Locate the cell with the specified text and output its [X, Y] center coordinate. 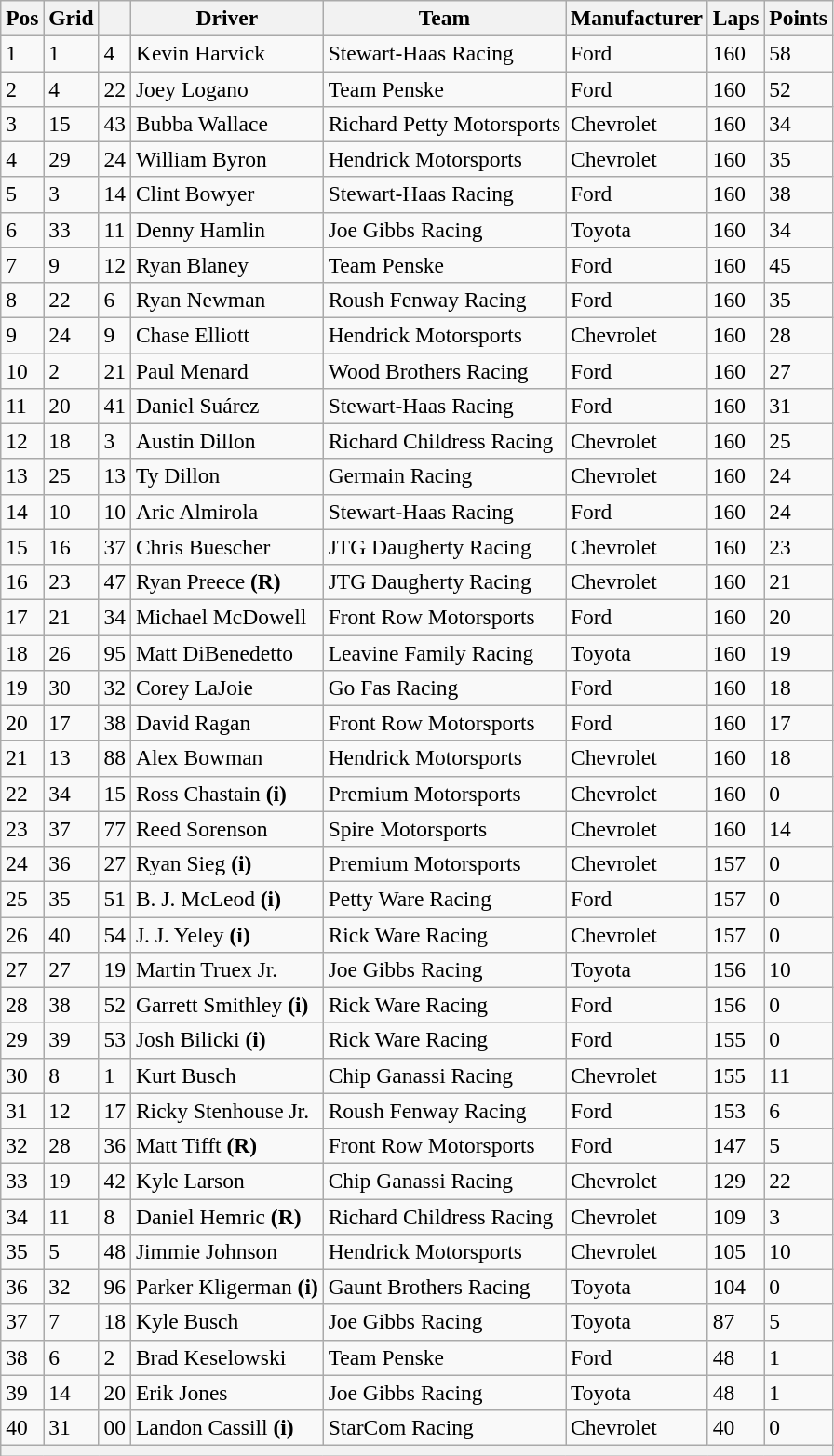
Germain Racing [444, 476]
Ricky Stenhouse Jr. [227, 1111]
105 [735, 1251]
47 [114, 581]
Garrett Smithley (i) [227, 1005]
Kevin Harvick [227, 53]
Daniel Suárez [227, 406]
Ryan Sieg (i) [227, 863]
Chase Elliott [227, 335]
Go Fas Racing [444, 688]
David Ragan [227, 723]
Kyle Larson [227, 1181]
Matt DiBenedetto [227, 652]
Martin Truex Jr. [227, 969]
42 [114, 1181]
Manufacturer [637, 18]
Points [799, 18]
Ty Dillon [227, 476]
Paul Menard [227, 370]
45 [799, 265]
104 [735, 1287]
Erik Jones [227, 1393]
Spire Motorsports [444, 829]
109 [735, 1216]
Denny Hamlin [227, 230]
Petty Ware Racing [444, 899]
Ryan Blaney [227, 265]
54 [114, 934]
Leavine Family Racing [444, 652]
Ryan Preece (R) [227, 581]
StarCom Racing [444, 1427]
Josh Bilicki (i) [227, 1040]
William Byron [227, 159]
Ryan Newman [227, 300]
J. J. Yeley (i) [227, 934]
Matt Tifft (R) [227, 1145]
41 [114, 406]
Parker Kligerman (i) [227, 1287]
00 [114, 1427]
77 [114, 829]
Austin Dillon [227, 441]
Bubba Wallace [227, 124]
Team [444, 18]
43 [114, 124]
Richard Petty Motorsports [444, 124]
Michael McDowell [227, 617]
Driver [227, 18]
87 [735, 1322]
53 [114, 1040]
Gaunt Brothers Racing [444, 1287]
Ross Chastain (i) [227, 794]
Jimmie Johnson [227, 1251]
129 [735, 1181]
Reed Sorenson [227, 829]
Pos [22, 18]
Joey Logano [227, 88]
Chris Buescher [227, 547]
96 [114, 1287]
58 [799, 53]
Clint Bowyer [227, 194]
Grid [71, 18]
153 [735, 1111]
Wood Brothers Racing [444, 370]
Aric Almirola [227, 512]
Daniel Hemric (R) [227, 1216]
Kurt Busch [227, 1075]
Laps [735, 18]
Kyle Busch [227, 1322]
B. J. McLeod (i) [227, 899]
147 [735, 1145]
51 [114, 899]
Corey LaJoie [227, 688]
88 [114, 758]
95 [114, 652]
Alex Bowman [227, 758]
Landon Cassill (i) [227, 1427]
Brad Keselowski [227, 1357]
